For the text-containing cell, return its midpoint in [X, Y] coordinate format. 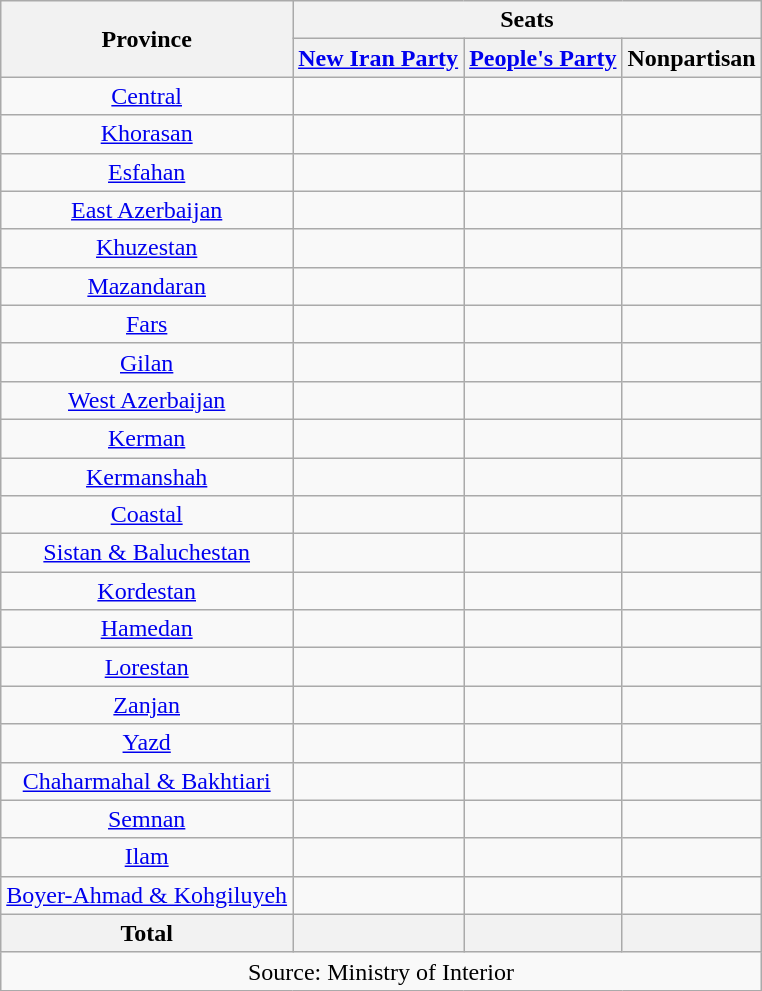
Ilam [147, 857]
Source: Ministry of Interior [381, 971]
Total [147, 933]
Fars [147, 324]
Khorasan [147, 134]
Sistan & Baluchestan [147, 553]
Central [147, 96]
People's Party [543, 58]
Chaharmahal & Bakhtiari [147, 781]
Zanjan [147, 705]
Coastal [147, 515]
Mazandaran [147, 286]
Kordestan [147, 591]
Esfahan [147, 172]
Kermanshah [147, 477]
East Azerbaijan [147, 210]
Province [147, 39]
Hamedan [147, 629]
West Azerbaijan [147, 400]
New Iran Party [378, 58]
Gilan [147, 362]
Semnan [147, 819]
Seats [527, 20]
Yazd [147, 743]
Kerman [147, 438]
Lorestan [147, 667]
Boyer-Ahmad & Kohgiluyeh [147, 895]
Nonpartisan [692, 58]
Khuzestan [147, 248]
